Determine the [x, y] coordinate at the center of the cell enclosing the given text.  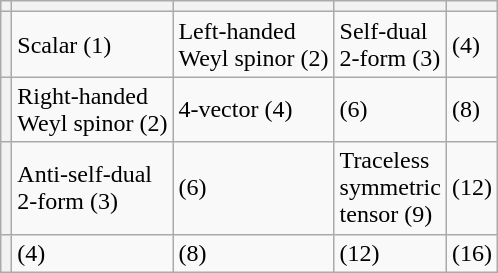
Scalar (1) [92, 44]
(16) [472, 253]
Anti-self-dual 2-form (3) [92, 188]
Self-dual 2-form (3) [390, 44]
Traceless symmetric tensor (9) [390, 188]
Left-handed Weyl spinor (2) [254, 44]
Right-handed Weyl spinor (2) [92, 110]
4-vector (4) [254, 110]
